Find where the given text appears and provide that cell's center as [x, y] coordinate. 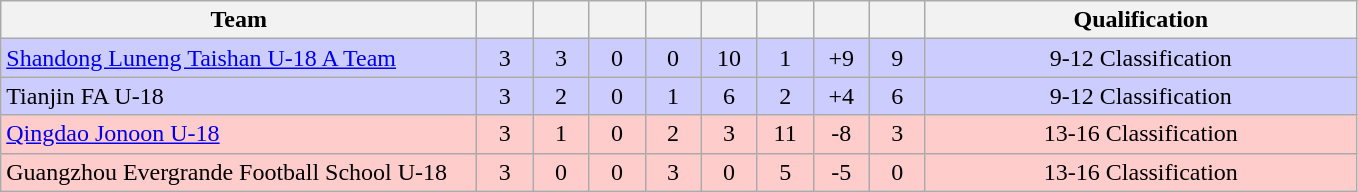
Qingdao Jonoon U-18 [239, 134]
Shandong Luneng Taishan U-18 A Team [239, 58]
10 [729, 58]
+9 [841, 58]
11 [785, 134]
-8 [841, 134]
Tianjin FA U-18 [239, 96]
Guangzhou Evergrande Football School U-18 [239, 172]
Qualification [1140, 20]
Team [239, 20]
-5 [841, 172]
9 [897, 58]
5 [785, 172]
+4 [841, 96]
